Return the [x, y] coordinate for the center point of the cell that contains the specified text.  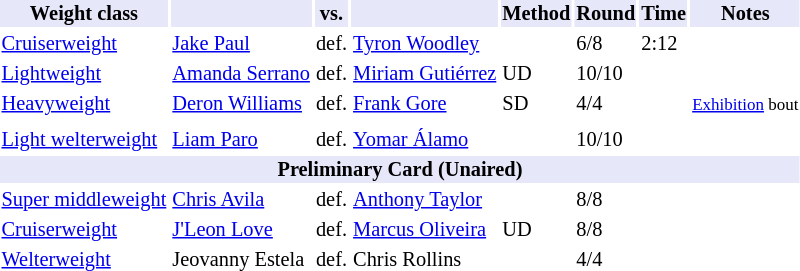
Round [606, 14]
Preliminary Card (Unaired) [400, 170]
2:12 [664, 44]
Lightweight [84, 74]
Deron Williams [242, 104]
Weight class [84, 14]
Chris Avila [242, 200]
Super middleweight [84, 200]
SD [536, 104]
Frank Gore [425, 104]
Anthony Taylor [425, 200]
J'Leon Love [242, 230]
6/8 [606, 44]
Miriam Gutiérrez [425, 74]
Time [664, 14]
Jake Paul [242, 44]
Tyron Woodley [425, 44]
vs. [331, 14]
Heavyweight [84, 104]
Amanda Serrano [242, 74]
Light welterweight [84, 140]
Yomar Álamo [425, 140]
Exhibition bout [746, 104]
Marcus Oliveira [425, 230]
Method [536, 14]
Liam Paro [242, 140]
Notes [746, 14]
4/4 [606, 104]
